Output the [X, Y] coordinate of the center of the cell containing the given text.  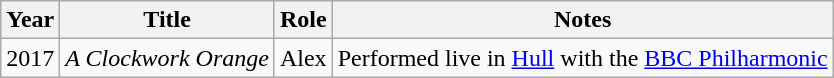
Notes [582, 20]
Title [168, 20]
Year [30, 20]
A Clockwork Orange [168, 58]
Performed live in Hull with the BBC Philharmonic [582, 58]
Alex [303, 58]
Role [303, 20]
2017 [30, 58]
